Find where the given text appears and provide that cell's center as [x, y] coordinate. 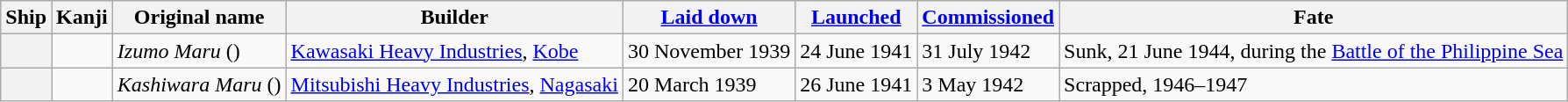
Commissioned [988, 18]
Izumo Maru () [199, 51]
3 May 1942 [988, 84]
Launched [856, 18]
Mitsubishi Heavy Industries, Nagasaki [454, 84]
Laid down [709, 18]
24 June 1941 [856, 51]
Kawasaki Heavy Industries, Kobe [454, 51]
30 November 1939 [709, 51]
Ship [26, 18]
20 March 1939 [709, 84]
Scrapped, 1946–1947 [1314, 84]
Builder [454, 18]
26 June 1941 [856, 84]
31 July 1942 [988, 51]
Fate [1314, 18]
Kanji [82, 18]
Sunk, 21 June 1944, during the Battle of the Philippine Sea [1314, 51]
Original name [199, 18]
Kashiwara Maru () [199, 84]
